Capture the cell that displays the provided text and extract its [X, Y] central coordinate. 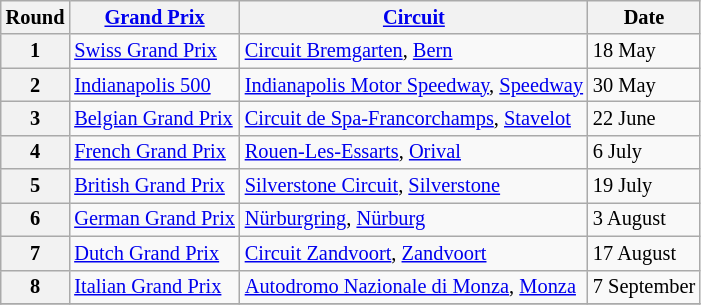
3 [36, 118]
6 July [644, 152]
German Grand Prix [154, 219]
8 [36, 287]
Nürburgring, Nürburg [414, 219]
22 June [644, 118]
Autodromo Nazionale di Monza, Monza [414, 287]
Indianapolis 500 [154, 85]
5 [36, 186]
Swiss Grand Prix [154, 51]
Dutch Grand Prix [154, 253]
French Grand Prix [154, 152]
Rouen-Les-Essarts, Orival [414, 152]
Circuit Zandvoort, Zandvoort [414, 253]
30 May [644, 85]
British Grand Prix [154, 186]
Date [644, 17]
7 September [644, 287]
3 August [644, 219]
Circuit [414, 17]
6 [36, 219]
Silverstone Circuit, Silverstone [414, 186]
Round [36, 17]
Circuit de Spa-Francorchamps, Stavelot [414, 118]
19 July [644, 186]
Circuit Bremgarten, Bern [414, 51]
7 [36, 253]
18 May [644, 51]
1 [36, 51]
Belgian Grand Prix [154, 118]
4 [36, 152]
Indianapolis Motor Speedway, Speedway [414, 85]
2 [36, 85]
17 August [644, 253]
Italian Grand Prix [154, 287]
Grand Prix [154, 17]
